Scan for the cell matching the given text and deliver its [x, y] coordinate at center. 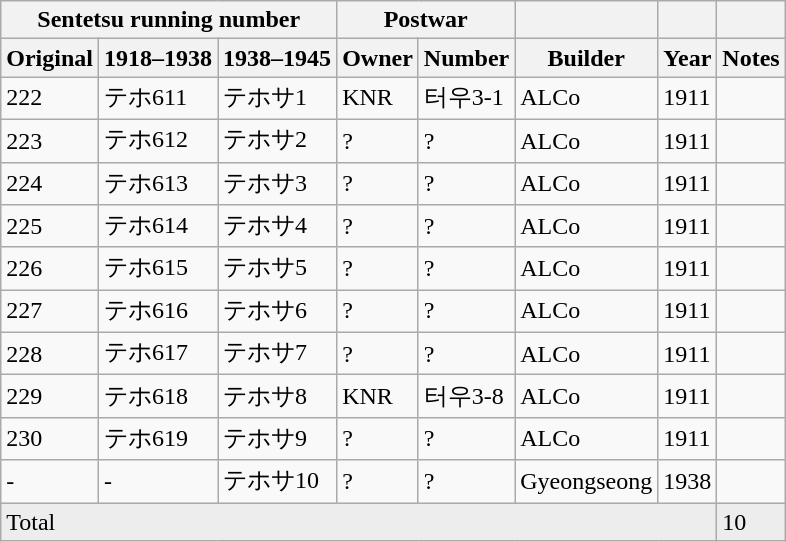
テホサ3 [278, 184]
テホサ6 [278, 312]
テホサ7 [278, 354]
227 [50, 312]
テホサ8 [278, 396]
テホサ1 [278, 98]
Notes [751, 58]
1938 [688, 482]
Original [50, 58]
230 [50, 438]
Postwar [426, 20]
テホ615 [158, 268]
テホサ4 [278, 226]
228 [50, 354]
229 [50, 396]
テホ618 [158, 396]
テホサ9 [278, 438]
Year [688, 58]
テホ619 [158, 438]
テホ613 [158, 184]
Builder [586, 58]
テホサ5 [278, 268]
テホサ10 [278, 482]
터우3-8 [466, 396]
テホ611 [158, 98]
1918–1938 [158, 58]
223 [50, 140]
テホ617 [158, 354]
224 [50, 184]
Sentetsu running number [169, 20]
225 [50, 226]
Number [466, 58]
226 [50, 268]
テホサ2 [278, 140]
1938–1945 [278, 58]
222 [50, 98]
터우3-1 [466, 98]
Owner [378, 58]
Gyeongseong [586, 482]
テホ614 [158, 226]
テホ616 [158, 312]
Total [359, 521]
テホ612 [158, 140]
10 [751, 521]
